Capture the cell that displays the provided text and extract its [X, Y] central coordinate. 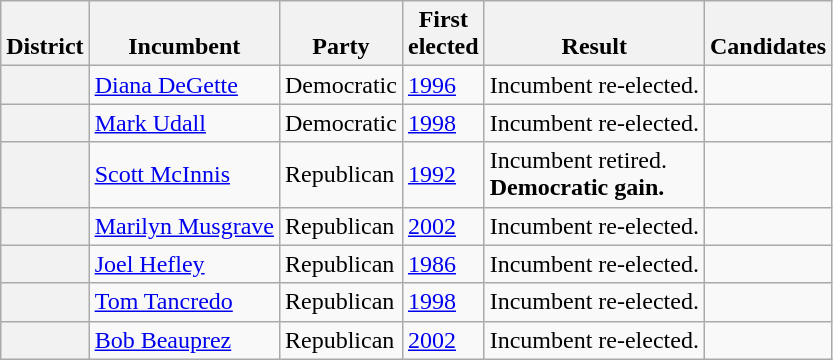
Candidates [768, 34]
Firstelected [443, 34]
1992 [443, 174]
Incumbent retired.Democratic gain. [594, 174]
Incumbent [184, 34]
Party [340, 34]
Diana DeGette [184, 85]
1986 [443, 264]
Marilyn Musgrave [184, 226]
1996 [443, 85]
Result [594, 34]
Mark Udall [184, 123]
Scott McInnis [184, 174]
Bob Beauprez [184, 340]
Joel Hefley [184, 264]
Tom Tancredo [184, 302]
District [45, 34]
